Scan for the cell matching the given text and deliver its (X, Y) coordinate at center. 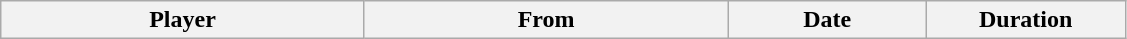
From (546, 20)
Player (183, 20)
Duration (1026, 20)
Date (828, 20)
